Find where the given text appears and provide that cell's center as [X, Y] coordinate. 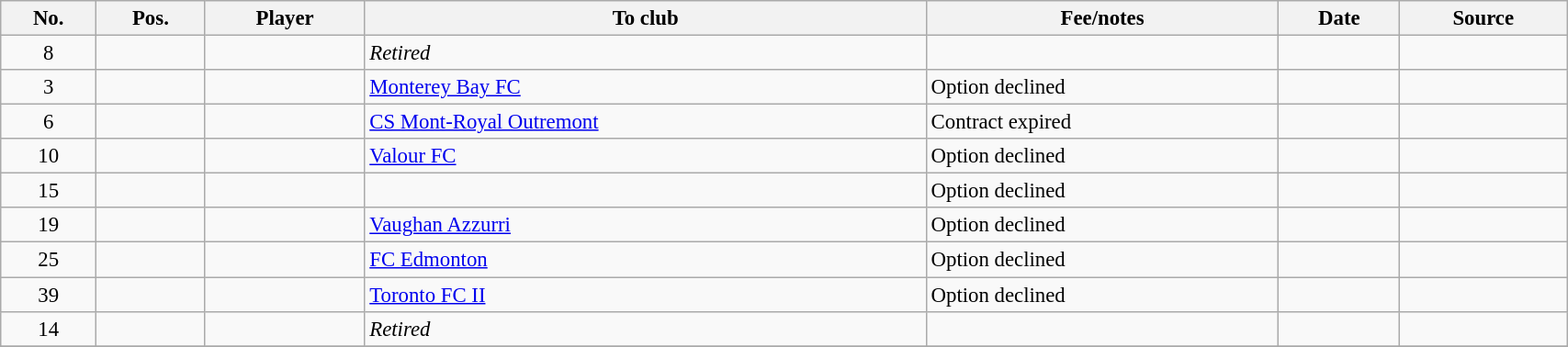
Pos. [151, 18]
To club [645, 18]
FC Edmonton [645, 260]
CS Mont-Royal Outremont [645, 122]
Monterey Bay FC [645, 87]
Valour FC [645, 156]
14 [49, 329]
25 [49, 260]
3 [49, 87]
No. [49, 18]
19 [49, 225]
Toronto FC II [645, 295]
6 [49, 122]
39 [49, 295]
Date [1339, 18]
Contract expired [1102, 122]
15 [49, 191]
Fee/notes [1102, 18]
10 [49, 156]
Player [285, 18]
Vaughan Azzurri [645, 225]
Source [1483, 18]
8 [49, 53]
